Determine the [x, y] coordinate at the center of the cell enclosing the given text.  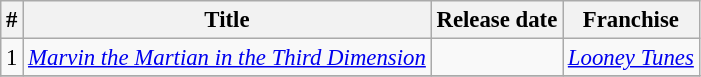
# [12, 20]
Franchise [632, 20]
Release date [496, 20]
Marvin the Martian in the Third Dimension [227, 58]
1 [12, 58]
Title [227, 20]
Looney Tunes [632, 58]
